Locate the cell with the specified text and output its [X, Y] center coordinate. 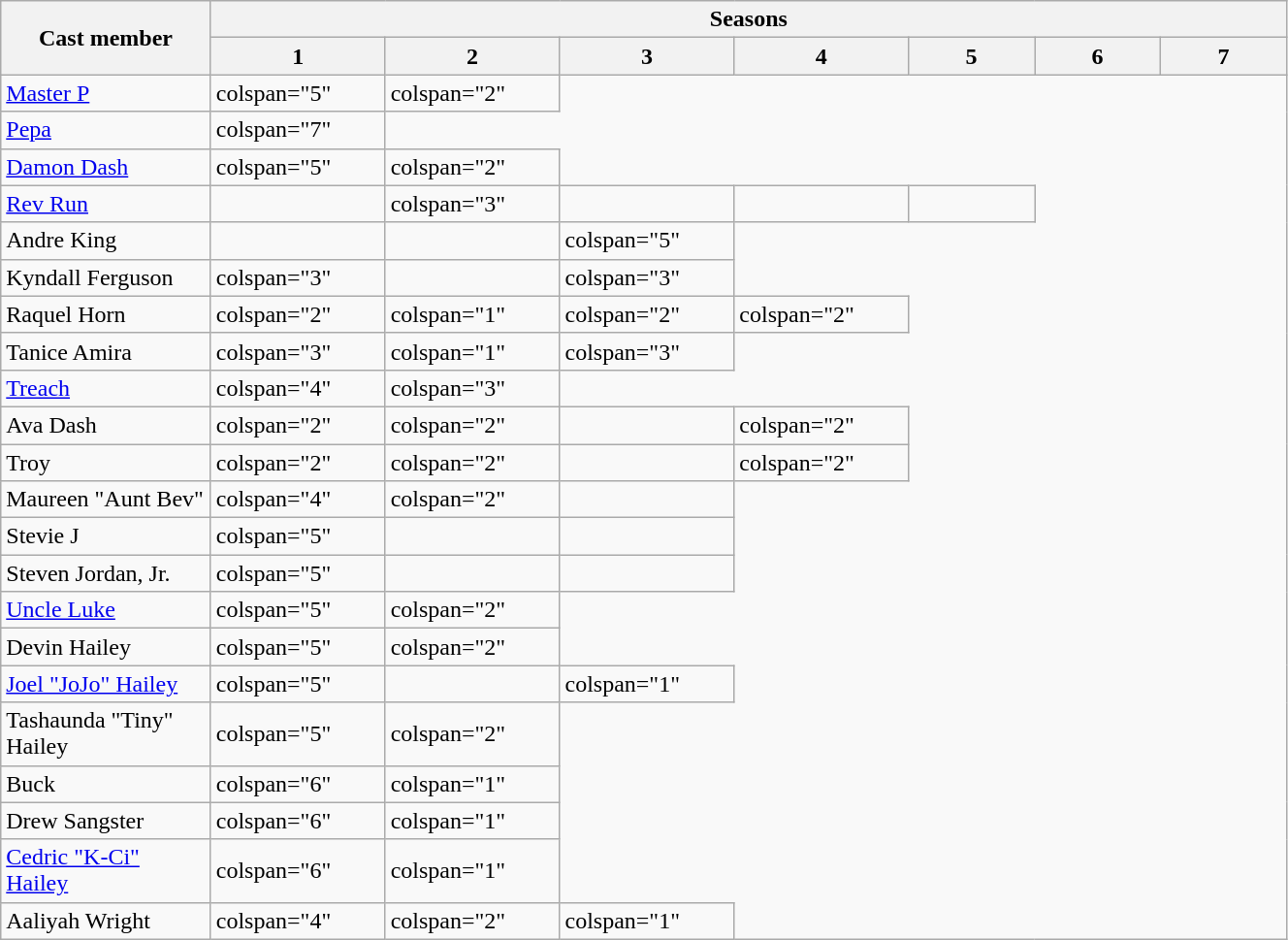
Andre King [106, 241]
1 [298, 56]
Troy [106, 463]
4 [821, 56]
Cedric "K-Ci" Hailey [106, 871]
Maureen "Aunt Bev" [106, 500]
6 [1098, 56]
Uncle Luke [106, 610]
Devin Hailey [106, 647]
Master P [106, 93]
3 [647, 56]
Tashaunda "Tiny" Hailey [106, 733]
Seasons [749, 19]
Steven Jordan, Jr. [106, 573]
Aaliyah Wright [106, 921]
5 [972, 56]
Tanice Amira [106, 351]
Cast member [106, 38]
Treach [106, 388]
Kyndall Ferguson [106, 277]
Buck [106, 784]
Drew Sangster [106, 821]
Damon Dash [106, 167]
Raquel Horn [106, 314]
Ava Dash [106, 425]
Pepa [106, 130]
Rev Run [106, 204]
Joel "JoJo" Hailey [106, 684]
Stevie J [106, 536]
2 [472, 56]
7 [1223, 56]
colspan="7" [298, 130]
